For the text-containing cell, return its midpoint in (x, y) coordinate format. 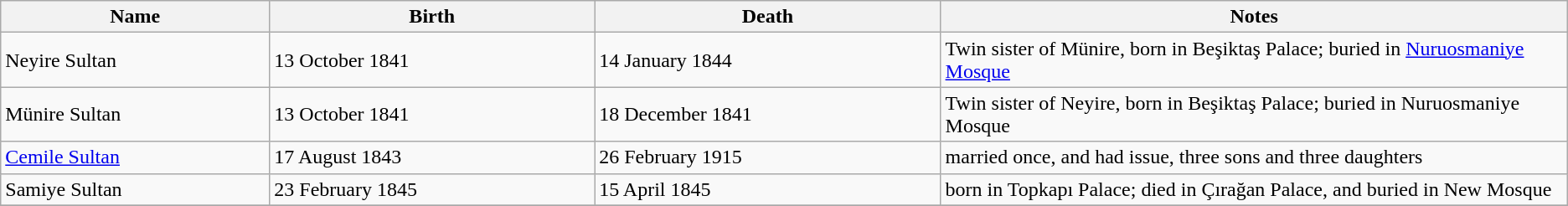
23 February 1845 (432, 189)
Birth (432, 17)
15 April 1845 (767, 189)
Notes (1254, 17)
26 February 1915 (767, 157)
Samiye Sultan (136, 189)
Name (136, 17)
18 December 1841 (767, 114)
Neyire Sultan (136, 60)
17 August 1843 (432, 157)
Cemile Sultan (136, 157)
Münire Sultan (136, 114)
14 January 1844 (767, 60)
Twin sister of Neyire, born in Beşiktaş Palace; buried in Nuruosmaniye Mosque (1254, 114)
married once, and had issue, three sons and three daughters (1254, 157)
born in Topkapı Palace; died in Çırağan Palace, and buried in New Mosque (1254, 189)
Death (767, 17)
Twin sister of Münire, born in Beşiktaş Palace; buried in Nuruosmaniye Mosque (1254, 60)
